Capture the cell that displays the provided text and extract its [x, y] central coordinate. 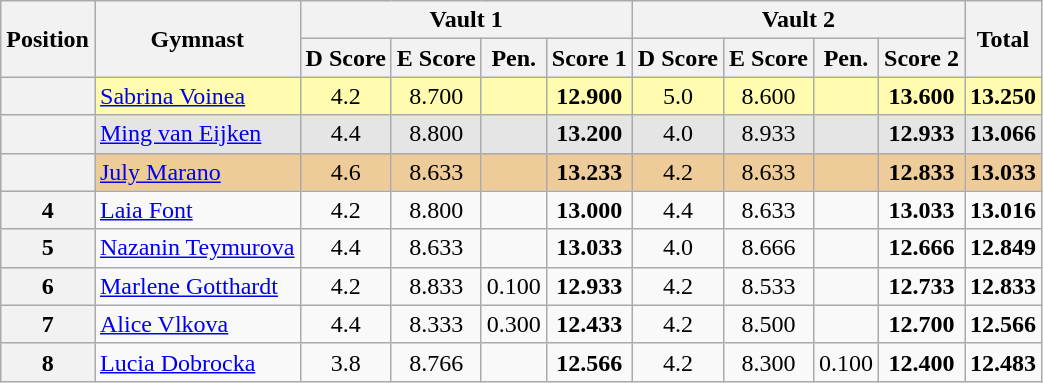
Ming van Eijken [197, 134]
Laia Font [197, 210]
6 [48, 286]
13.200 [589, 134]
Score 1 [589, 58]
8.500 [769, 324]
12.900 [589, 96]
Vault 1 [466, 20]
8.333 [436, 324]
July Marano [197, 172]
0.300 [514, 324]
Lucia Dobrocka [197, 362]
8.700 [436, 96]
12.666 [922, 248]
12.733 [922, 286]
Score 2 [922, 58]
8.300 [769, 362]
Nazanin Teymurova [197, 248]
Total [1002, 39]
13.600 [922, 96]
8 [48, 362]
Position [48, 39]
4 [48, 210]
12.700 [922, 324]
8.833 [436, 286]
13.066 [1002, 134]
13.000 [589, 210]
13.233 [589, 172]
3.8 [346, 362]
13.016 [1002, 210]
Marlene Gotthardt [197, 286]
7 [48, 324]
12.400 [922, 362]
8.766 [436, 362]
12.483 [1002, 362]
8.933 [769, 134]
12.433 [589, 324]
Gymnast [197, 39]
13.250 [1002, 96]
8.600 [769, 96]
4.6 [346, 172]
Vault 2 [798, 20]
5.0 [678, 96]
12.849 [1002, 248]
Alice Vlkova [197, 324]
5 [48, 248]
8.533 [769, 286]
Sabrina Voinea [197, 96]
8.666 [769, 248]
